Identify which cell holds the provided text, then report its (X, Y) central coordinate. 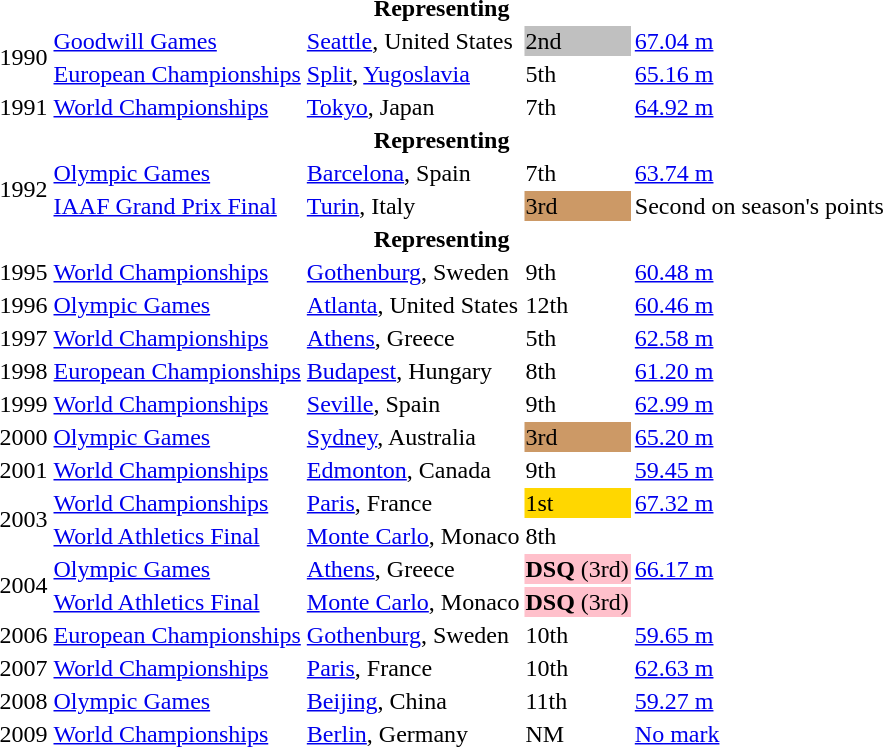
Budapest, Hungary (413, 371)
Seville, Spain (413, 404)
Split, Yugoslavia (413, 74)
12th (577, 305)
1st (577, 503)
Beijing, China (413, 701)
Barcelona, Spain (413, 173)
Turin, Italy (413, 206)
Seattle, United States (413, 41)
Edmonton, Canada (413, 470)
11th (577, 701)
Atlanta, United States (413, 305)
2nd (577, 41)
IAAF Grand Prix Final (177, 206)
Tokyo, Japan (413, 107)
Goodwill Games (177, 41)
Sydney, Australia (413, 437)
